Extract the [X, Y] coordinate from the center of the cell holding the provided text.  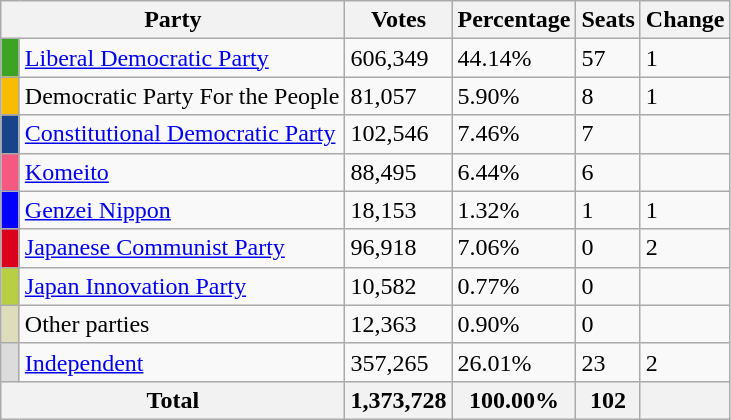
7.06% [514, 248]
Democratic Party For the People [182, 96]
12,363 [398, 324]
1.32% [514, 210]
Japan Innovation Party [182, 286]
81,057 [398, 96]
102 [608, 400]
44.14% [514, 58]
6 [608, 172]
23 [608, 362]
Votes [398, 20]
7.46% [514, 134]
Constitutional Democratic Party [182, 134]
0.77% [514, 286]
96,918 [398, 248]
1,373,728 [398, 400]
Japanese Communist Party [182, 248]
Other parties [182, 324]
18,153 [398, 210]
100.00% [514, 400]
7 [608, 134]
6.44% [514, 172]
102,546 [398, 134]
Party [173, 20]
606,349 [398, 58]
Genzei Nippon [182, 210]
Independent [182, 362]
Seats [608, 20]
357,265 [398, 362]
57 [608, 58]
88,495 [398, 172]
Percentage [514, 20]
5.90% [514, 96]
0.90% [514, 324]
10,582 [398, 286]
Change [685, 20]
8 [608, 96]
26.01% [514, 362]
Komeito [182, 172]
Liberal Democratic Party [182, 58]
Total [173, 400]
